Provide the [x, y] coordinate of the cell's center where the given text is located.  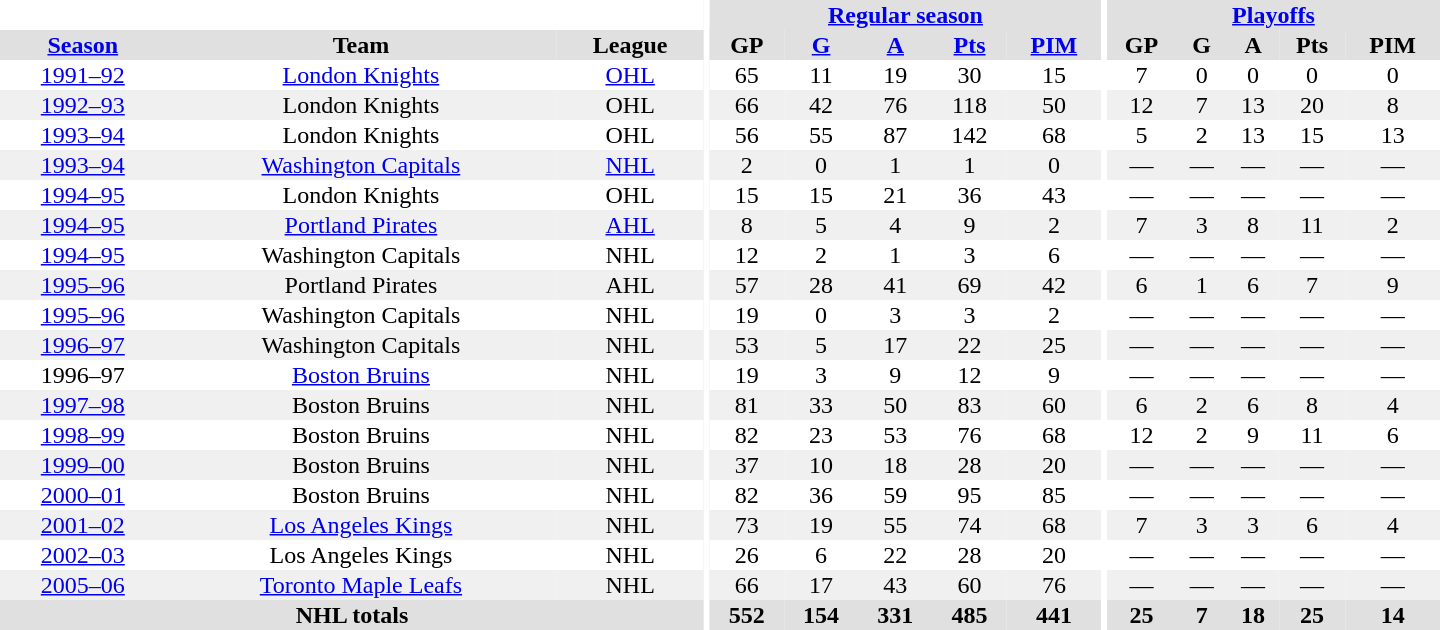
30 [969, 75]
69 [969, 285]
2005–06 [83, 585]
142 [969, 135]
83 [969, 405]
74 [969, 525]
Season [83, 45]
485 [969, 615]
2002–03 [83, 555]
1998–99 [83, 435]
56 [747, 135]
1997–98 [83, 405]
441 [1054, 615]
Toronto Maple Leafs [362, 585]
154 [821, 615]
2000–01 [83, 495]
95 [969, 495]
65 [747, 75]
85 [1054, 495]
2001–02 [83, 525]
1991–92 [83, 75]
37 [747, 465]
331 [895, 615]
552 [747, 615]
Playoffs [1274, 15]
33 [821, 405]
Regular season [906, 15]
59 [895, 495]
41 [895, 285]
73 [747, 525]
21 [895, 195]
1992–93 [83, 105]
26 [747, 555]
1999–00 [83, 465]
57 [747, 285]
118 [969, 105]
87 [895, 135]
League [630, 45]
23 [821, 435]
81 [747, 405]
14 [1392, 615]
Team [362, 45]
10 [821, 465]
NHL totals [352, 615]
